Detect which cell encompasses the target text, then output its (X, Y) center coordinate. 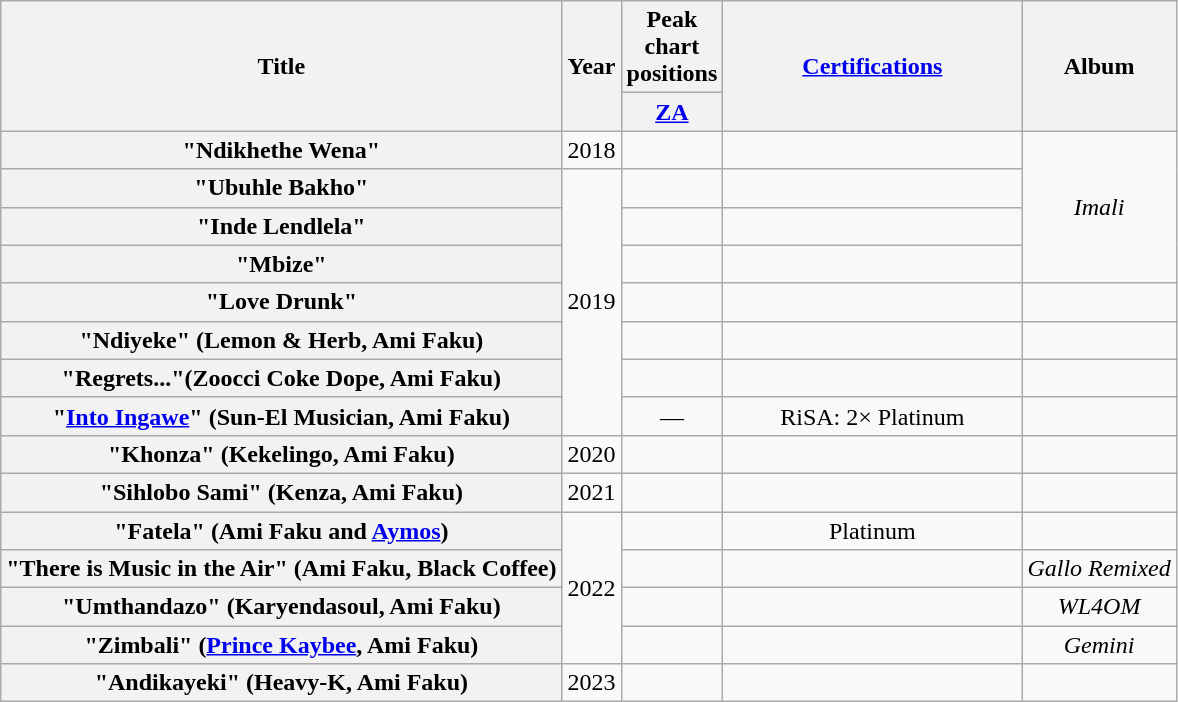
2023 (592, 683)
"Fatela" (Ami Faku and Aymos) (282, 531)
"Into Ingawe" (Sun-El Musician, Ami Faku) (282, 416)
2018 (592, 150)
Imali (1099, 207)
2022 (592, 588)
— (672, 416)
2019 (592, 302)
2021 (592, 492)
Album (1099, 66)
"Ndikhethe Wena" (282, 150)
"Ubuhle Bakho" (282, 188)
Peak chart positions (672, 47)
Year (592, 66)
"Inde Lendlela" (282, 226)
"Mbize" (282, 264)
2020 (592, 454)
Title (282, 66)
"Umthandazo" (Karyendasoul, Ami Faku) (282, 607)
Certifications (872, 66)
Gemini (1099, 645)
"Regrets..."(Zoocci Coke Dope, Ami Faku) (282, 378)
ZA (672, 112)
Gallo Remixed (1099, 569)
"Zimbali" (Prince Kaybee, Ami Faku) (282, 645)
"There is Music in the Air" (Ami Faku, Black Coffee) (282, 569)
"Ndiyeke" (Lemon & Herb, Ami Faku) (282, 340)
RiSA: 2× Platinum (872, 416)
Platinum (872, 531)
WL4OM (1099, 607)
"Sihlobo Sami" (Kenza, Ami Faku) (282, 492)
"Love Drunk" (282, 302)
"Andikayeki" (Heavy-K, Ami Faku) (282, 683)
"Khonza" (Kekelingo, Ami Faku) (282, 454)
